Pinpoint the cell where the given text exists, returning its [x, y] midpoint coordinate. 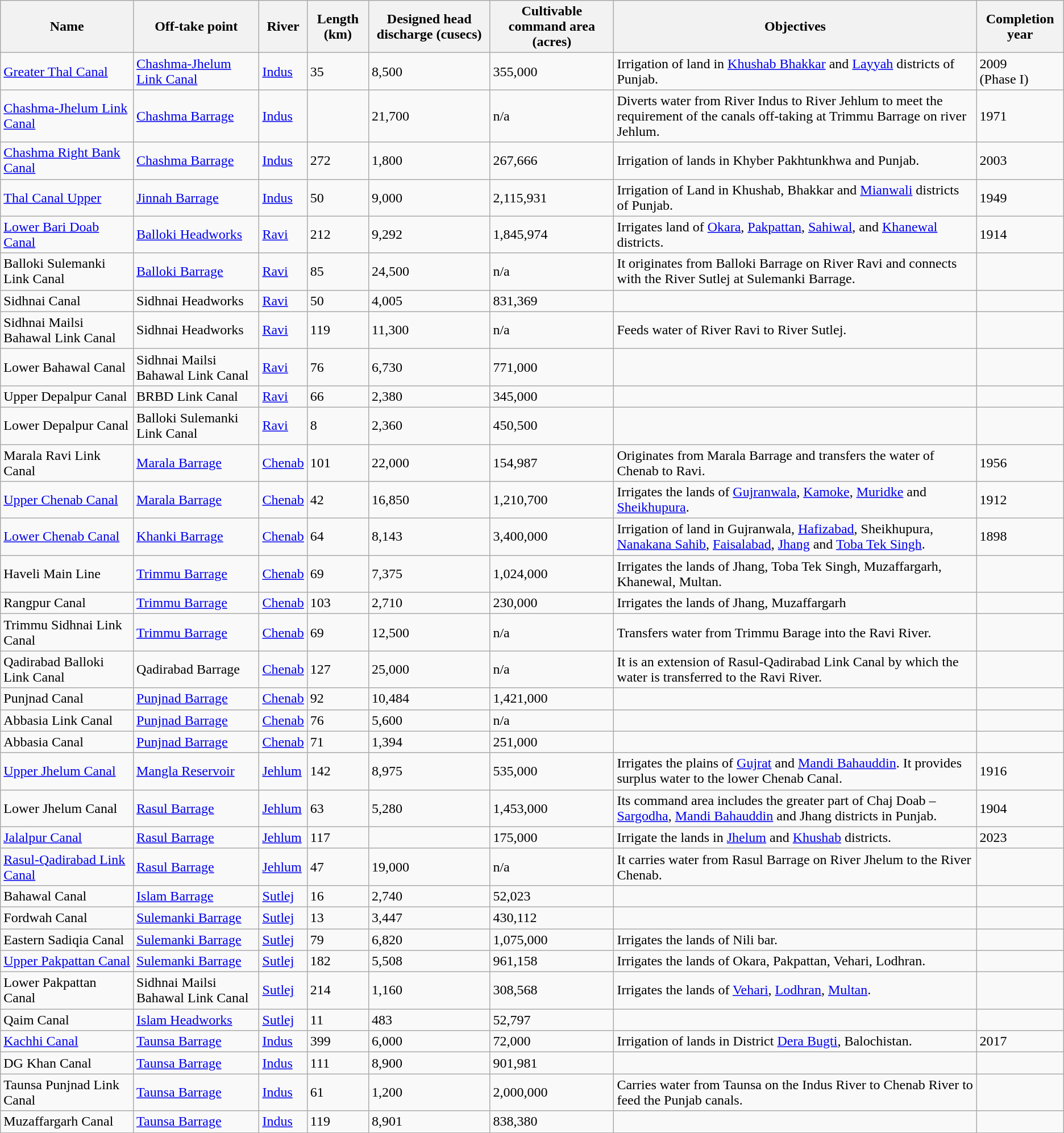
11,300 [430, 330]
Originates from Marala Barrage and transfers the water of Chenab to Ravi. [795, 463]
1916 [1020, 771]
Marala Ravi Link Canal [67, 463]
Thal Canal Upper [67, 198]
Lower Bari Doab Canal [67, 234]
175,000 [552, 837]
Upper Pakpattan Canal [67, 961]
103 [338, 603]
19,000 [430, 866]
Sidhnai Canal [67, 301]
838,380 [552, 1122]
Islam Headworks [197, 1020]
52,797 [552, 1020]
5,600 [430, 720]
3,447 [430, 918]
Taunsa Punjnad Link Canal [67, 1093]
214 [338, 990]
1,200 [430, 1093]
10,484 [430, 699]
79 [338, 940]
8,500 [430, 72]
Irrigates land of Okara, Pakpattan, Sahiwal, and Khanewal districts. [795, 234]
Lower Pakpattan Canal [67, 990]
Jalalpur Canal [67, 837]
Name [67, 27]
Bahawal Canal [67, 896]
1949 [1020, 198]
2023 [1020, 837]
8,975 [430, 771]
771,000 [552, 367]
7,375 [430, 574]
Upper Chenab Canal [67, 500]
308,568 [552, 990]
1956 [1020, 463]
267,666 [552, 160]
Irrigation of land in Khushab Bhakkar and Layyah districts of Punjab. [795, 72]
Transfers water from Trimmu Barage into the Ravi River. [795, 632]
61 [338, 1093]
Greater Thal Canal [67, 72]
9,292 [430, 234]
Upper Depalpur Canal [67, 396]
961,158 [552, 961]
2009(Phase I) [1020, 72]
Fordwah Canal [67, 918]
483 [430, 1020]
230,000 [552, 603]
Chashma Right Bank Canal [67, 160]
Jinnah Barrage [197, 198]
Irrigation of lands in District Dera Bugti, Balochistan. [795, 1041]
8,900 [430, 1063]
Irrigates the lands of Jhang, Muzaffargarh [795, 603]
Completion year [1020, 27]
5,280 [430, 808]
399 [338, 1041]
64 [338, 537]
It originates from Balloki Barrage on River Ravi and connects with the River Sutlej at Sulemanki Barrage. [795, 272]
Balloki Headworks [197, 234]
Designed head discharge (cusecs) [430, 27]
12,500 [430, 632]
Rangpur Canal [67, 603]
1,421,000 [552, 699]
63 [338, 808]
92 [338, 699]
Lower Bahawal Canal [67, 367]
Qadirabad Barrage [197, 670]
9,000 [430, 198]
11 [338, 1020]
Irrigation of lands in Khyber Pakhtunkhwa and Punjab. [795, 160]
52,023 [552, 896]
8 [338, 425]
6,000 [430, 1041]
5,508 [430, 961]
8,143 [430, 537]
901,981 [552, 1063]
47 [338, 866]
DG Khan Canal [67, 1063]
2,115,931 [552, 198]
Muzaffargarh Canal [67, 1122]
1914 [1020, 234]
85 [338, 272]
Upper Jhelum Canal [67, 771]
13 [338, 918]
River [283, 27]
42 [338, 500]
Cultivable command area (acres) [552, 27]
Abbasia Link Canal [67, 720]
35 [338, 72]
Lower Chenab Canal [67, 537]
1,394 [430, 742]
4,005 [430, 301]
Rasul-Qadirabad Link Canal [67, 866]
Off-take point [197, 27]
2,360 [430, 425]
182 [338, 961]
117 [338, 837]
Objectives [795, 27]
111 [338, 1063]
142 [338, 771]
It is an extension of Rasul-Qadirabad Link Canal by which the water is transferred to the Ravi River. [795, 670]
355,000 [552, 72]
Trimmu Sidhnai Link Canal [67, 632]
Abbasia Canal [67, 742]
Balloki Barrage [197, 272]
1,453,000 [552, 808]
1904 [1020, 808]
Irrigation of land in Gujranwala, Hafizabad, Sheikhupura, Nanakana Sahib, Faisalabad, Jhang and Toba Tek Singh. [795, 537]
1,845,974 [552, 234]
2003 [1020, 160]
535,000 [552, 771]
It carries water from Rasul Barrage on River Jhelum to the River Chenab. [795, 866]
450,500 [552, 425]
251,000 [552, 742]
BRBD Link Canal [197, 396]
Khanki Barrage [197, 537]
Qadirabad Balloki Link Canal [67, 670]
Lower Depalpur Canal [67, 425]
24,500 [430, 272]
Lower Jhelum Canal [67, 808]
Haveli Main Line [67, 574]
Irrigates the plains of Gujrat and Mandi Bahauddin. It provides surplus water to the lower Chenab Canal. [795, 771]
Length (km) [338, 27]
21,700 [430, 116]
1,160 [430, 990]
25,000 [430, 670]
1898 [1020, 537]
Irrigates the lands of Gujranwala, Kamoke, Muridke and Sheikhupura. [795, 500]
1,075,000 [552, 940]
2,000,000 [552, 1093]
Irrigation of Land in Khushab, Bhakkar and Mianwali districts of Punjab. [795, 198]
2017 [1020, 1041]
1,210,700 [552, 500]
272 [338, 160]
127 [338, 670]
2,740 [430, 896]
16 [338, 896]
3,400,000 [552, 537]
6,730 [430, 367]
2,380 [430, 396]
154,987 [552, 463]
16,850 [430, 500]
Eastern Sadiqia Canal [67, 940]
Irrigates the lands of Okara, Pakpattan, Vehari, Lodhran. [795, 961]
Irrigate the lands in Jhelum and Khushab districts. [795, 837]
8,901 [430, 1122]
1,800 [430, 160]
71 [338, 742]
Punjnad Canal [67, 699]
66 [338, 396]
Its command area includes the greater part of Chaj Doab – Sargodha, Mandi Bahauddin and Jhang districts in Punjab. [795, 808]
Carries water from Taunsa on the Indus River to Chenab River to feed the Punjab canals. [795, 1093]
6,820 [430, 940]
345,000 [552, 396]
Feeds water of River Ravi to River Sutlej. [795, 330]
Diverts water from River Indus to River Jehlum to meet the requirement of the canals off-taking at Trimmu Barrage on river Jehlum. [795, 116]
22,000 [430, 463]
1971 [1020, 116]
Irrigates the lands of Nili bar. [795, 940]
1912 [1020, 500]
Qaim Canal [67, 1020]
Irrigates the lands of Jhang, Toba Tek Singh, Muzaffargarh, Khanewal, Multan. [795, 574]
Kachhi Canal [67, 1041]
1,024,000 [552, 574]
Islam Barrage [197, 896]
212 [338, 234]
72,000 [552, 1041]
101 [338, 463]
Irrigates the lands of Vehari, Lodhran, Multan. [795, 990]
Mangla Reservoir [197, 771]
430,112 [552, 918]
2,710 [430, 603]
831,369 [552, 301]
